Determine the (x, y) coordinate at the center of the cell enclosing the given text.  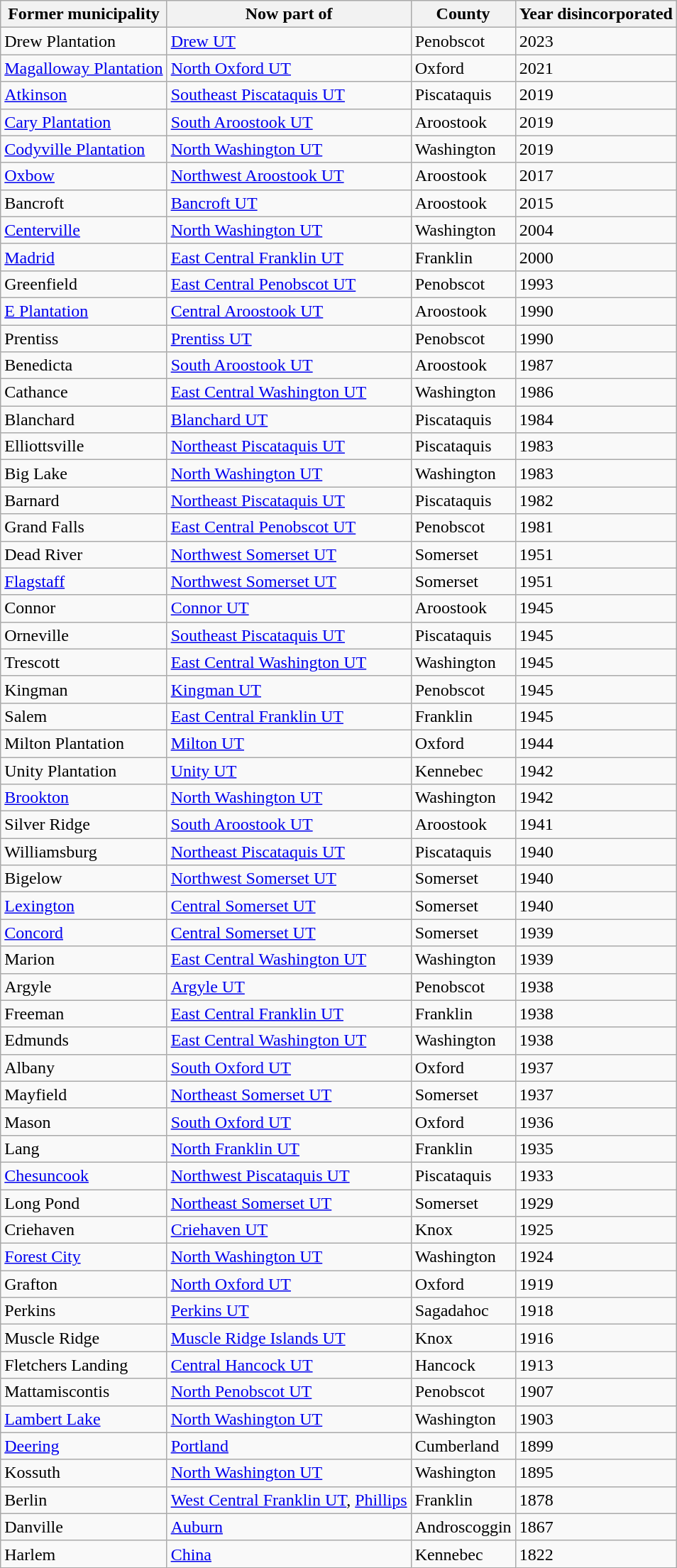
Former municipality (84, 14)
2004 (596, 230)
Oxbow (84, 176)
Bancroft UT (289, 203)
Edmunds (84, 1041)
Now part of (289, 14)
E Plantation (84, 311)
Benedicta (84, 366)
2017 (596, 176)
1987 (596, 366)
Central Hancock UT (289, 1365)
Lexington (84, 906)
Cumberland (463, 1446)
Atkinson (84, 95)
Elliottsville (84, 446)
Portland (289, 1446)
Criehaven (84, 1230)
Dead River (84, 554)
Year disincorporated (596, 14)
1984 (596, 420)
Muscle Ridge (84, 1338)
Sagadahoc (463, 1311)
Auburn (289, 1527)
Kingman (84, 689)
1936 (596, 1122)
North Penobscot UT (289, 1392)
Long Pond (84, 1203)
Mason (84, 1122)
Marion (84, 960)
Hancock (463, 1365)
1903 (596, 1419)
Williamsburg (84, 852)
Magalloway Plantation (84, 68)
Blanchard (84, 420)
Trescott (84, 662)
Flagstaff (84, 581)
North Franklin UT (289, 1148)
2021 (596, 68)
Cary Plantation (84, 122)
Grand Falls (84, 527)
Argyle (84, 987)
Brookton (84, 798)
Codyville Plantation (84, 149)
Central Aroostook UT (289, 311)
Perkins (84, 1311)
1919 (596, 1284)
1935 (596, 1148)
2023 (596, 41)
1916 (596, 1338)
1941 (596, 825)
Greenfield (84, 284)
Unity Plantation (84, 770)
Big Lake (84, 473)
Connor UT (289, 608)
Criehaven UT (289, 1230)
Muscle Ridge Islands UT (289, 1338)
Harlem (84, 1554)
1929 (596, 1203)
Drew Plantation (84, 41)
Prentiss (84, 339)
Argyle UT (289, 987)
Concord (84, 933)
Milton Plantation (84, 743)
Fletchers Landing (84, 1365)
Barnard (84, 500)
Kingman UT (289, 689)
Albany (84, 1068)
Orneville (84, 635)
Chesuncook (84, 1175)
1918 (596, 1311)
1925 (596, 1230)
1981 (596, 527)
Unity UT (289, 770)
2000 (596, 257)
1993 (596, 284)
1867 (596, 1527)
Lambert Lake (84, 1419)
1822 (596, 1554)
Centerville (84, 230)
1878 (596, 1500)
Berlin (84, 1500)
Silver Ridge (84, 825)
Northwest Aroostook UT (289, 176)
Blanchard UT (289, 420)
Salem (84, 716)
Deering (84, 1446)
Drew UT (289, 41)
Androscoggin (463, 1527)
China (289, 1554)
Forest City (84, 1257)
1944 (596, 743)
1899 (596, 1446)
Northwest Piscataquis UT (289, 1175)
Connor (84, 608)
1986 (596, 393)
County (463, 14)
Bancroft (84, 203)
Lang (84, 1148)
1924 (596, 1257)
Freeman (84, 1014)
Kossuth (84, 1473)
Milton UT (289, 743)
Bigelow (84, 879)
2015 (596, 203)
1913 (596, 1365)
1982 (596, 500)
Madrid (84, 257)
Cathance (84, 393)
West Central Franklin UT, Phillips (289, 1500)
1907 (596, 1392)
Mattamiscontis (84, 1392)
Danville (84, 1527)
Prentiss UT (289, 339)
Mayfield (84, 1095)
1895 (596, 1473)
Grafton (84, 1284)
Perkins UT (289, 1311)
1933 (596, 1175)
